Find where the given text appears and provide that cell's center as (X, Y) coordinate. 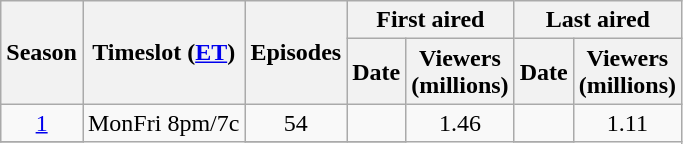
Season (42, 52)
1.46 (460, 123)
First aired (430, 20)
Timeslot (ET) (163, 52)
54 (296, 123)
Last aired (598, 20)
1.11 (627, 123)
MonFri 8pm/7c (163, 123)
Episodes (296, 52)
1 (42, 123)
